Capture the cell that displays the provided text and extract its (x, y) central coordinate. 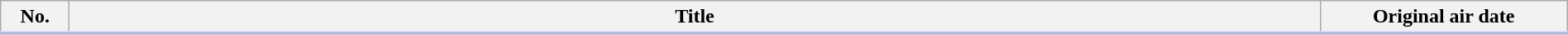
Original air date (1444, 17)
Title (695, 17)
No. (35, 17)
